Return the (X, Y) coordinate for the center point of the cell that contains the specified text.  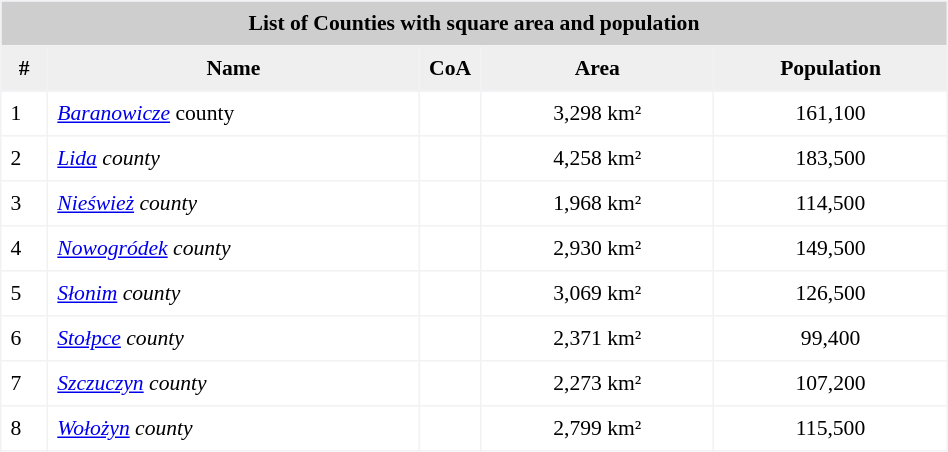
2,273 km² (598, 384)
2 (24, 158)
8 (24, 428)
99,400 (830, 338)
# (24, 68)
List of Counties with square area and population (474, 24)
2,930 km² (598, 248)
Population (830, 68)
2,371 km² (598, 338)
Słonim county (234, 294)
Nowogródek county (234, 248)
1 (24, 114)
CoA (450, 68)
6 (24, 338)
5 (24, 294)
183,500 (830, 158)
2,799 km² (598, 428)
Lida county (234, 158)
3 (24, 204)
Baranowicze county (234, 114)
149,500 (830, 248)
126,500 (830, 294)
Nieśwież county (234, 204)
Name (234, 68)
1,968 km² (598, 204)
Area (598, 68)
4,258 km² (598, 158)
114,500 (830, 204)
Szczuczyn county (234, 384)
3,069 km² (598, 294)
Wołożyn county (234, 428)
115,500 (830, 428)
Stołpce county (234, 338)
3,298 km² (598, 114)
4 (24, 248)
107,200 (830, 384)
161,100 (830, 114)
7 (24, 384)
